For the text-containing cell, return its midpoint in (x, y) coordinate format. 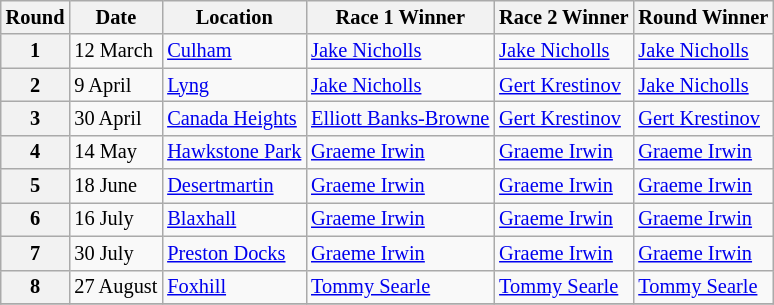
12 March (116, 51)
14 May (116, 152)
Race 1 Winner (400, 17)
16 July (116, 219)
18 June (116, 186)
2 (36, 85)
3 (36, 118)
30 April (116, 118)
Lyng (234, 85)
27 August (116, 287)
Date (116, 17)
30 July (116, 253)
6 (36, 219)
Foxhill (234, 287)
Canada Heights (234, 118)
Preston Docks (234, 253)
Round Winner (703, 17)
Elliott Banks-Browne (400, 118)
4 (36, 152)
1 (36, 51)
Race 2 Winner (564, 17)
Blaxhall (234, 219)
7 (36, 253)
Culham (234, 51)
Hawkstone Park (234, 152)
Location (234, 17)
Round (36, 17)
5 (36, 186)
Desertmartin (234, 186)
9 April (116, 85)
8 (36, 287)
